Extract the [X, Y] coordinate from the center of the cell holding the provided text.  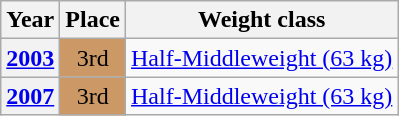
Place [93, 20]
Weight class [262, 20]
2003 [30, 58]
Year [30, 20]
2007 [30, 96]
